Detect which cell encompasses the target text, then output its [X, Y] center coordinate. 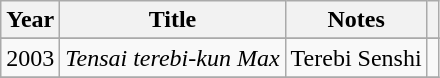
Title [172, 20]
Notes [356, 20]
2003 [30, 58]
Tensai terebi-kun Max [172, 58]
Year [30, 20]
Terebi Senshi [356, 58]
